Output the (x, y) coordinate of the center of the cell containing the given text.  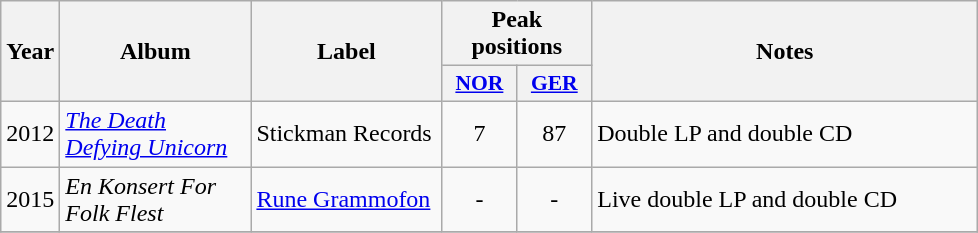
7 (480, 134)
Album (156, 52)
87 (554, 134)
Rune Grammofon (346, 198)
Year (30, 52)
The Death Defying Unicorn (156, 134)
Stickman Records (346, 134)
Label (346, 52)
NOR (480, 84)
Live double LP and double CD (785, 198)
2015 (30, 198)
Notes (785, 52)
2012 (30, 134)
GER (554, 84)
Peak positions (517, 34)
Double LP and double CD (785, 134)
En Konsert For Folk Flest (156, 198)
